From the cell containing the given text, extract its center point as [X, Y] coordinate. 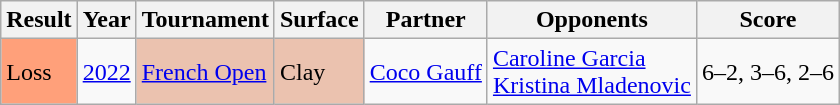
Score [768, 20]
Result [39, 20]
Caroline Garcia Kristina Mladenovic [592, 72]
Loss [39, 72]
6–2, 3–6, 2–6 [768, 72]
2022 [106, 72]
Year [106, 20]
French Open [205, 72]
Partner [426, 20]
Tournament [205, 20]
Coco Gauff [426, 72]
Clay [319, 72]
Opponents [592, 20]
Surface [319, 20]
